Scan for the cell matching the given text and deliver its [X, Y] coordinate at center. 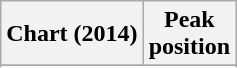
Chart (2014) [72, 34]
Peakposition [189, 34]
